For the text-containing cell, return its midpoint in (x, y) coordinate format. 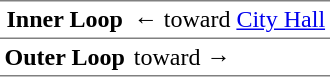
toward → (229, 57)
Outer Loop (64, 57)
← toward City Hall (229, 20)
Inner Loop (64, 20)
